Find where the given text appears and provide that cell's center as (X, Y) coordinate. 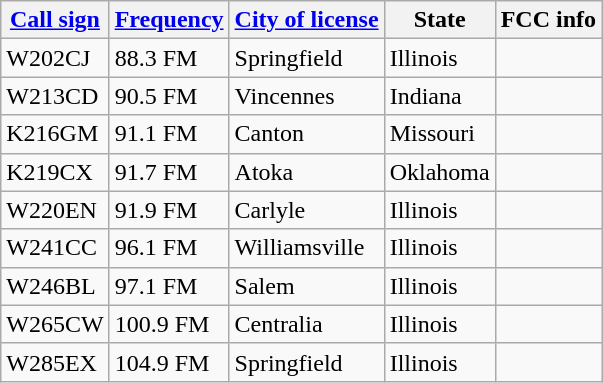
91.1 FM (169, 134)
W246BL (55, 286)
Canton (306, 134)
90.5 FM (169, 96)
Frequency (169, 20)
91.7 FM (169, 172)
State (440, 20)
K216GM (55, 134)
Williamsville (306, 248)
Salem (306, 286)
Vincennes (306, 96)
W220EN (55, 210)
W213CD (55, 96)
Call sign (55, 20)
88.3 FM (169, 58)
W202CJ (55, 58)
96.1 FM (169, 248)
W285EX (55, 362)
City of license (306, 20)
Oklahoma (440, 172)
Missouri (440, 134)
104.9 FM (169, 362)
K219CX (55, 172)
97.1 FM (169, 286)
Carlyle (306, 210)
W265CW (55, 324)
FCC info (548, 20)
100.9 FM (169, 324)
W241CC (55, 248)
Centralia (306, 324)
91.9 FM (169, 210)
Atoka (306, 172)
Indiana (440, 96)
